Output the (x, y) coordinate of the center of the cell containing the given text.  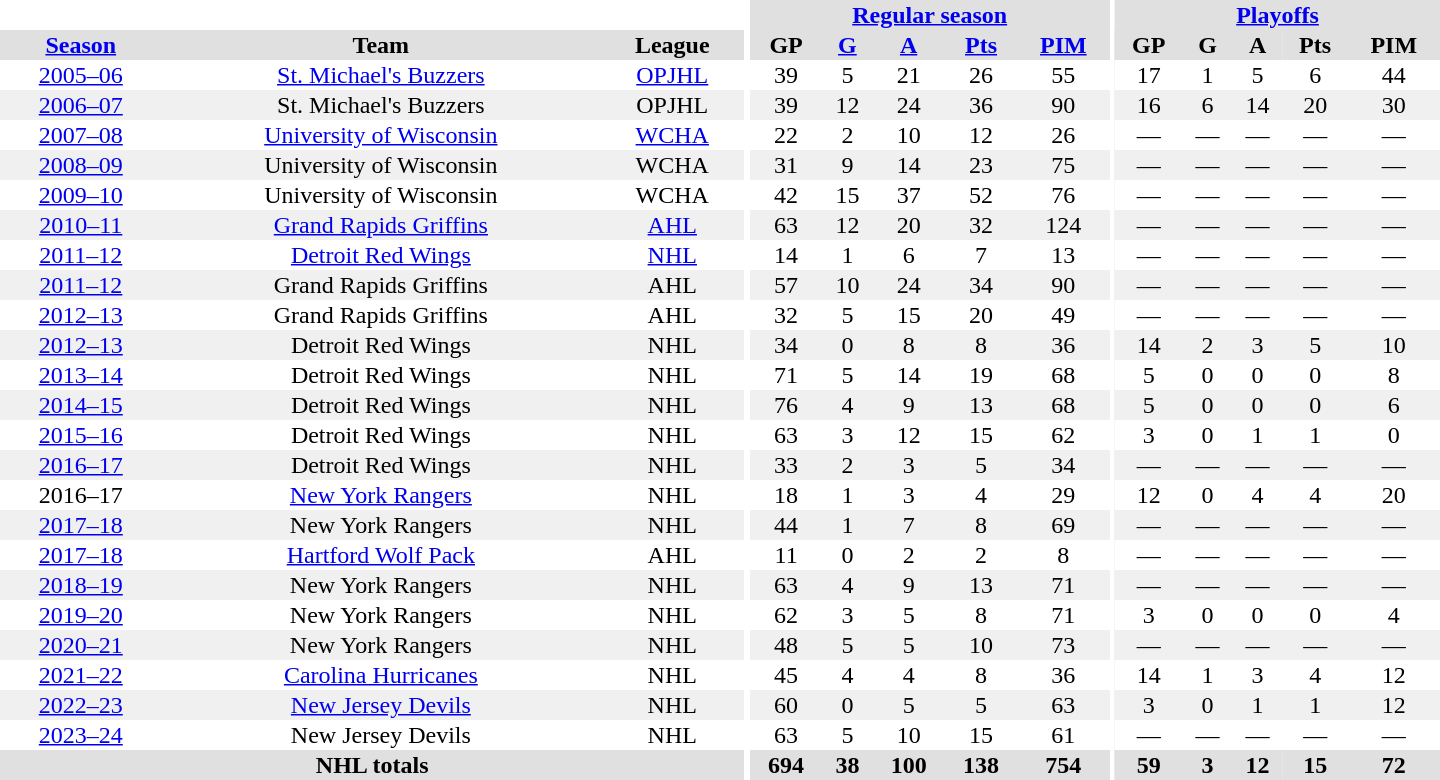
2020–21 (81, 645)
2018–19 (81, 585)
100 (908, 765)
37 (908, 195)
57 (786, 285)
2008–09 (81, 165)
18 (786, 495)
2019–20 (81, 615)
48 (786, 645)
72 (1394, 765)
694 (786, 765)
2005–06 (81, 75)
Team (382, 45)
73 (1063, 645)
49 (1063, 315)
Carolina Hurricanes (382, 675)
60 (786, 705)
19 (981, 375)
2006–07 (81, 105)
2021–22 (81, 675)
17 (1148, 75)
2023–24 (81, 735)
29 (1063, 495)
45 (786, 675)
16 (1148, 105)
33 (786, 465)
59 (1148, 765)
138 (981, 765)
69 (1063, 525)
2022–23 (81, 705)
31 (786, 165)
124 (1063, 225)
Playoffs (1278, 15)
55 (1063, 75)
754 (1063, 765)
Regular season (930, 15)
League (672, 45)
11 (786, 555)
52 (981, 195)
2009–10 (81, 195)
2015–16 (81, 435)
38 (847, 765)
23 (981, 165)
42 (786, 195)
22 (786, 135)
21 (908, 75)
75 (1063, 165)
2014–15 (81, 405)
NHL totals (372, 765)
2007–08 (81, 135)
61 (1063, 735)
2010–11 (81, 225)
30 (1394, 105)
Hartford Wolf Pack (382, 555)
Season (81, 45)
2013–14 (81, 375)
